For the text-containing cell, return its midpoint in [x, y] coordinate format. 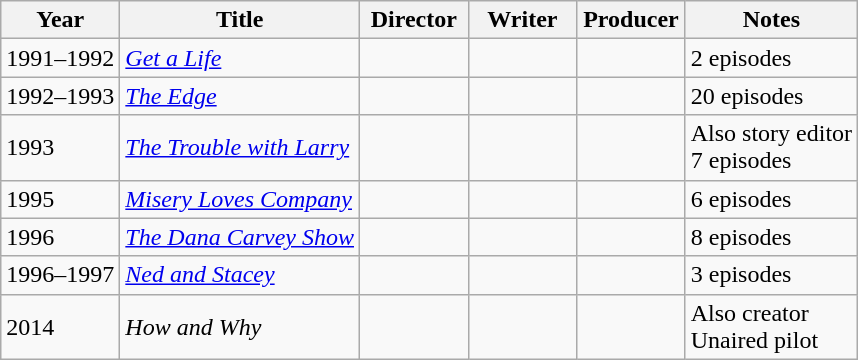
2014 [60, 326]
20 episodes [771, 96]
Notes [771, 20]
Title [240, 20]
1992–1993 [60, 96]
1996 [60, 237]
3 episodes [771, 275]
1993 [60, 148]
Writer [522, 20]
Ned and Stacey [240, 275]
The Trouble with Larry [240, 148]
Also creatorUnaired pilot [771, 326]
The Dana Carvey Show [240, 237]
How and Why [240, 326]
Producer [632, 20]
Also story editor7 episodes [771, 148]
1996–1997 [60, 275]
1995 [60, 199]
Misery Loves Company [240, 199]
Year [60, 20]
The Edge [240, 96]
6 episodes [771, 199]
2 episodes [771, 58]
Get a Life [240, 58]
1991–1992 [60, 58]
Director [414, 20]
8 episodes [771, 237]
